Output the (X, Y) coordinate of the center of the cell containing the given text.  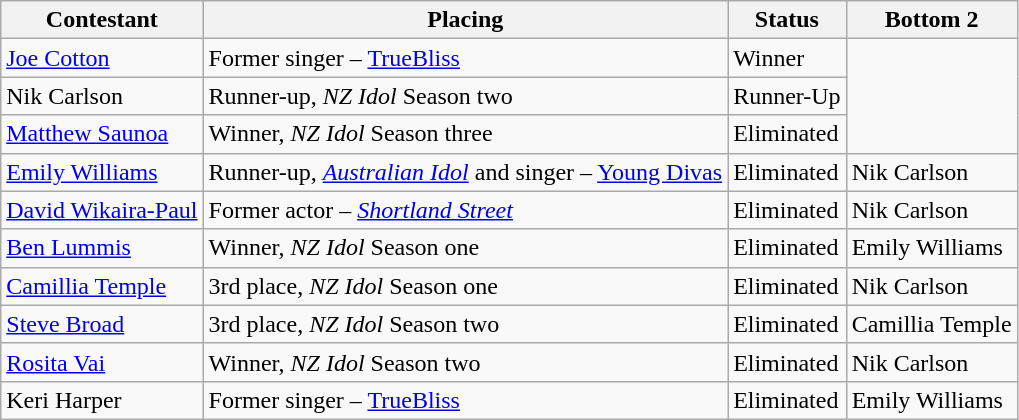
Former actor – Shortland Street (466, 210)
Contestant (102, 20)
Status (788, 20)
Winner, NZ Idol Season three (466, 134)
Winner (788, 58)
Rosita Vai (102, 362)
Matthew Saunoa (102, 134)
Placing (466, 20)
3rd place, NZ Idol Season one (466, 286)
Runner-up, Australian Idol and singer – Young Divas (466, 172)
Keri Harper (102, 400)
Runner-Up (788, 96)
Runner-up, NZ Idol Season two (466, 96)
David Wikaira-Paul (102, 210)
Winner, NZ Idol Season one (466, 248)
Steve Broad (102, 324)
3rd place, NZ Idol Season two (466, 324)
Ben Lummis (102, 248)
Bottom 2 (932, 20)
Winner, NZ Idol Season two (466, 362)
Joe Cotton (102, 58)
